Determine the [x, y] coordinate at the center of the cell enclosing the given text.  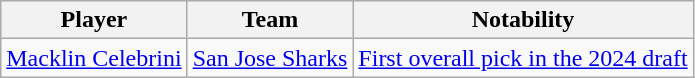
Macklin Celebrini [94, 58]
Player [94, 20]
First overall pick in the 2024 draft [523, 58]
Notability [523, 20]
San Jose Sharks [270, 58]
Team [270, 20]
